Detect which cell encompasses the target text, then output its (X, Y) center coordinate. 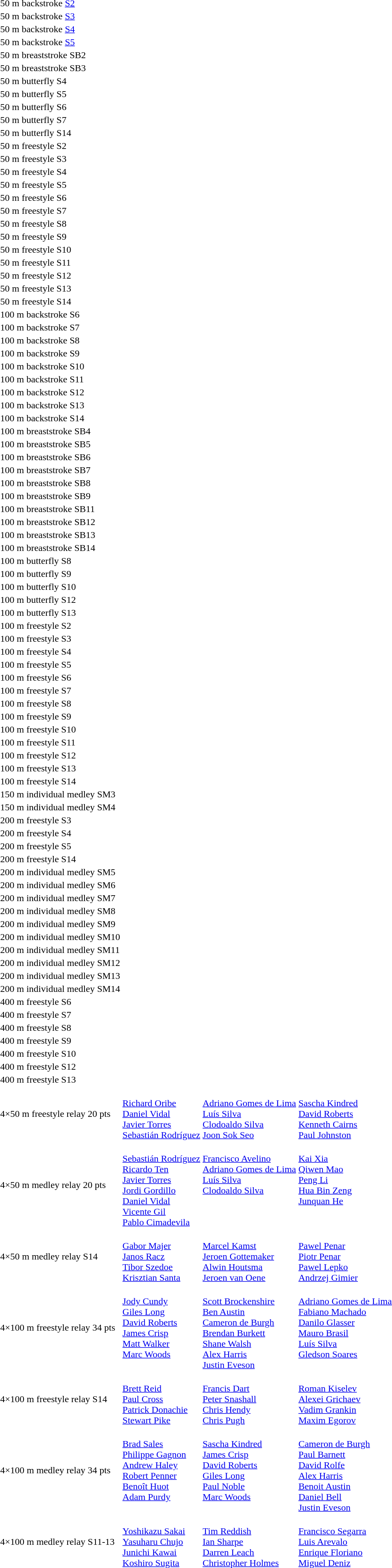
Francis Dart Peter Snashall Chris Hendy Chris Pugh (249, 1399)
Brad Sales Philippe Gagnon Andrew Haley Robert Penner Benoît Huot Adam Purdy (161, 1471)
Sascha Kindred James Crisp David Roberts Giles Long Paul Noble Marc Woods (249, 1471)
Richard Oribe Daniel Vidal Javier Torres Sebastián Rodríguez (161, 1114)
Francisco Avelino Adriano Gomes de Lima Luís Silva Clodoaldo Silva (249, 1185)
Marcel Kamst Jeroen Gottemaker Alwin Houtsma Jeroen van Oene (249, 1256)
Sebastián Rodríguez Ricardo Ten Javier Torres Jordi Gordillo Daniel Vidal Vicente Gil Pablo Cimadevila (161, 1185)
Gabor Majer Janos Racz Tibor Szedoe Krisztian Santa (161, 1256)
Adriano Gomes de Lima Luís Silva Clodoaldo Silva Joon Sok Seo (249, 1114)
Scott Brockenshire Ben Austin Cameron de Burgh Brendan Burkett Shane Walsh Alex Harris Justin Eveson (249, 1327)
Jody Cundy Giles Long David Roberts James Crisp Matt Walker Marc Woods (161, 1327)
Brett Reid Paul Cross Patrick Donachie Stewart Pike (161, 1399)
